Return [x, y] of the center of cell containing provided text 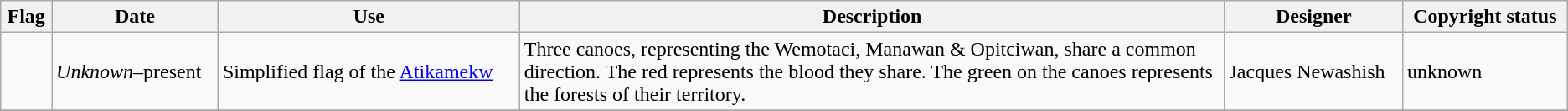
Jacques Newashish [1313, 71]
Designer [1313, 17]
Description [872, 17]
Date [136, 17]
unknown [1484, 71]
Copyright status [1484, 17]
Use [369, 17]
Flag [27, 17]
Unknown–present [136, 71]
Simplified flag of the Atikamekw [369, 71]
